Provide the [X, Y] coordinate of the cell's center where the given text is located.  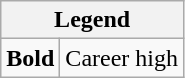
Bold [30, 58]
Career high [122, 58]
Legend [92, 20]
